From the cell containing the given text, extract its center point as (x, y) coordinate. 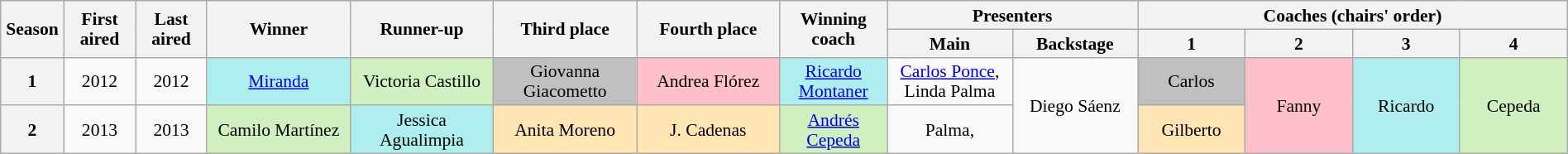
Winner (278, 29)
Camilo Martínez (278, 130)
Main (950, 43)
Winning coach (834, 29)
Miranda (278, 81)
Ricardo Montaner (834, 81)
J. Cadenas (708, 130)
Palma, (950, 130)
Fanny (1298, 105)
Backstage (1075, 43)
3 (1406, 43)
Andrés Cepeda (834, 130)
Fourth place (708, 29)
4 (1513, 43)
Presenters (1012, 15)
Season (32, 29)
Gilberto (1192, 130)
Carlos (1192, 81)
Andrea Flórez (708, 81)
Jessica Agualimpia (422, 130)
Third place (566, 29)
Victoria Castillo (422, 81)
Anita Moreno (566, 130)
Giovanna Giacometto (566, 81)
Carlos Ponce,Linda Palma (950, 81)
Coaches (chairs' order) (1353, 15)
Diego Sáenz (1075, 105)
Cepeda (1513, 105)
Ricardo (1406, 105)
Last aired (172, 29)
First aired (99, 29)
Runner-up (422, 29)
